Detect which cell encompasses the target text, then output its [x, y] center coordinate. 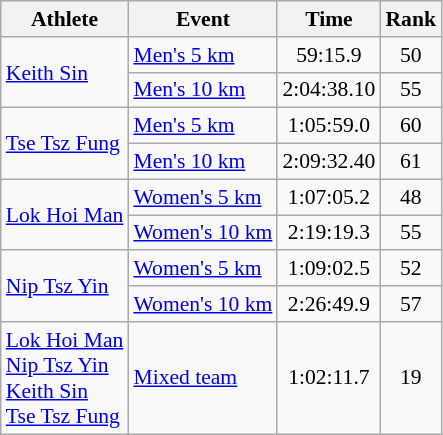
2:04:38.10 [328, 90]
2:26:49.9 [328, 304]
52 [410, 269]
2:09:32.40 [328, 162]
Rank [410, 19]
1:02:11.7 [328, 378]
60 [410, 126]
Athlete [65, 19]
Tse Tsz Fung [65, 144]
Time [328, 19]
48 [410, 197]
19 [410, 378]
61 [410, 162]
Keith Sin [65, 72]
1:09:02.5 [328, 269]
Lok Hoi ManNip Tsz YinKeith SinTse Tsz Fung [65, 378]
59:15.9 [328, 55]
50 [410, 55]
1:07:05.2 [328, 197]
Nip Tsz Yin [65, 286]
57 [410, 304]
Lok Hoi Man [65, 214]
1:05:59.0 [328, 126]
Event [202, 19]
2:19:19.3 [328, 233]
Mixed team [202, 378]
